Locate the cell with the specified text and output its (X, Y) center coordinate. 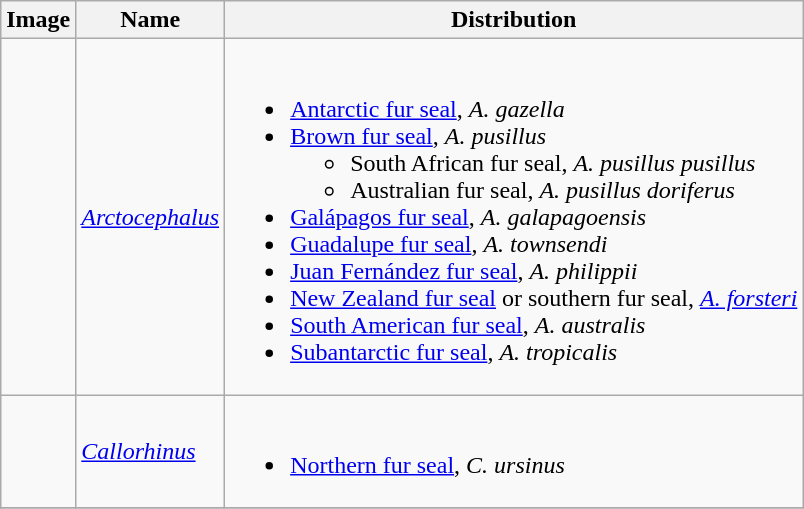
Arctocephalus (150, 217)
Name (150, 20)
Northern fur seal, C. ursinus (514, 452)
Callorhinus (150, 452)
Image (38, 20)
Distribution (514, 20)
